Return (X, Y) of the center of cell containing provided text 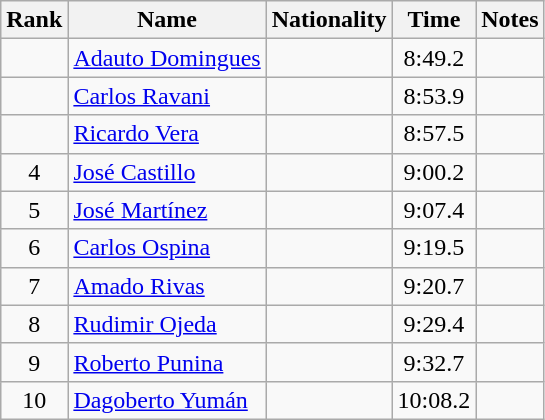
José Martínez (167, 210)
Amado Rivas (167, 286)
9:32.7 (434, 362)
Name (167, 20)
10 (34, 400)
7 (34, 286)
9:07.4 (434, 210)
Notes (510, 20)
Adauto Domingues (167, 58)
Dagoberto Yumán (167, 400)
8:53.9 (434, 96)
8 (34, 324)
8:57.5 (434, 134)
Carlos Ravani (167, 96)
10:08.2 (434, 400)
Rank (34, 20)
Nationality (329, 20)
4 (34, 172)
9:00.2 (434, 172)
9:29.4 (434, 324)
8:49.2 (434, 58)
9:20.7 (434, 286)
Roberto Punina (167, 362)
9:19.5 (434, 248)
Carlos Ospina (167, 248)
6 (34, 248)
Rudimir Ojeda (167, 324)
5 (34, 210)
Time (434, 20)
9 (34, 362)
Ricardo Vera (167, 134)
José Castillo (167, 172)
